Extract the [x, y] coordinate from the center of the cell holding the provided text.  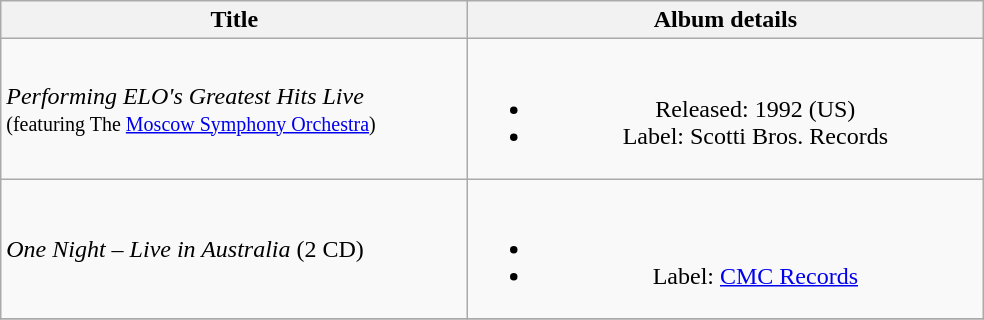
Released: 1992 (US)Label: Scotti Bros. Records [726, 109]
Label: CMC Records [726, 249]
Title [234, 20]
Album details [726, 20]
One Night – Live in Australia (2 CD) [234, 249]
Performing ELO's Greatest Hits Live(featuring The Moscow Symphony Orchestra) [234, 109]
